Capture the cell that displays the provided text and extract its (x, y) central coordinate. 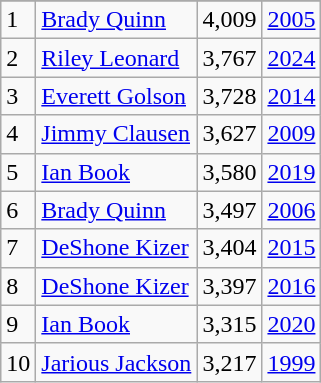
9 (18, 324)
2 (18, 58)
3,497 (230, 210)
4,009 (230, 20)
3,404 (230, 248)
2009 (292, 134)
7 (18, 248)
3,580 (230, 172)
2015 (292, 248)
Everett Golson (116, 96)
2005 (292, 20)
3,315 (230, 324)
2006 (292, 210)
2019 (292, 172)
3,217 (230, 362)
2020 (292, 324)
1999 (292, 362)
4 (18, 134)
8 (18, 286)
3,397 (230, 286)
Riley Leonard (116, 58)
1 (18, 20)
2016 (292, 286)
Jarious Jackson (116, 362)
3,728 (230, 96)
5 (18, 172)
3,767 (230, 58)
10 (18, 362)
3 (18, 96)
3,627 (230, 134)
6 (18, 210)
2024 (292, 58)
2014 (292, 96)
Jimmy Clausen (116, 134)
